Scan for the cell matching the given text and deliver its (x, y) coordinate at center. 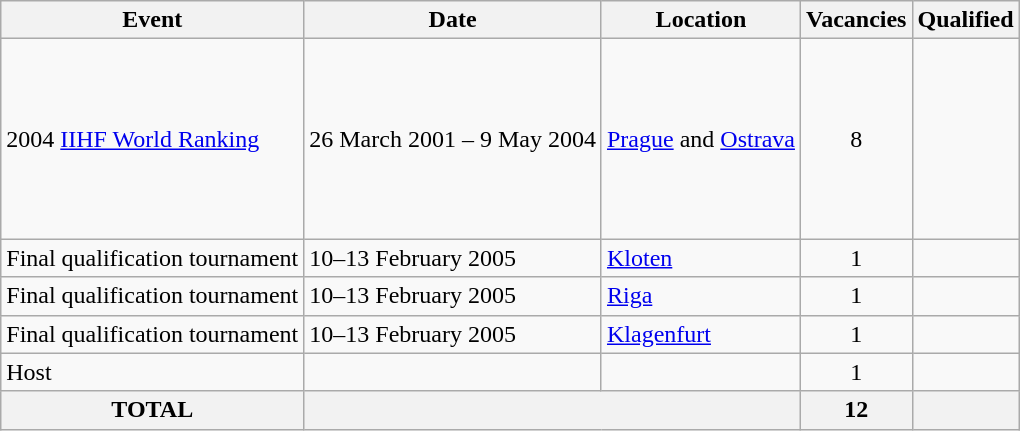
Riga (700, 296)
TOTAL (152, 410)
Location (700, 20)
8 (856, 139)
Host (152, 372)
Klagenfurt (700, 334)
2004 IIHF World Ranking (152, 139)
Vacancies (856, 20)
Kloten (700, 258)
Date (453, 20)
26 March 2001 – 9 May 2004 (453, 139)
12 (856, 410)
Prague and Ostrava (700, 139)
Qualified (966, 20)
Event (152, 20)
